Detect which cell encompasses the target text, then output its [x, y] center coordinate. 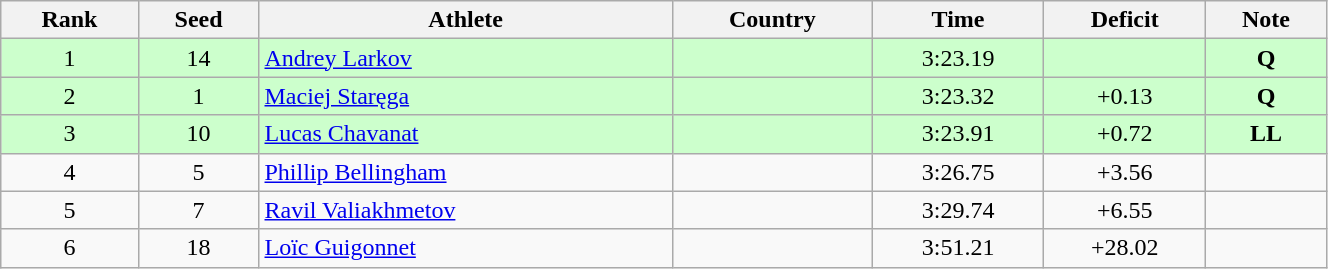
Ravil Valiakhmetov [466, 210]
Seed [198, 20]
+0.13 [1125, 96]
LL [1266, 134]
Andrey Larkov [466, 58]
7 [198, 210]
Rank [70, 20]
14 [198, 58]
Deficit [1125, 20]
Country [772, 20]
4 [70, 172]
3:26.75 [958, 172]
3:29.74 [958, 210]
3:51.21 [958, 248]
Maciej Staręga [466, 96]
Loïc Guigonnet [466, 248]
Time [958, 20]
+3.56 [1125, 172]
Lucas Chavanat [466, 134]
Note [1266, 20]
18 [198, 248]
Phillip Bellingham [466, 172]
3:23.91 [958, 134]
10 [198, 134]
6 [70, 248]
+0.72 [1125, 134]
+28.02 [1125, 248]
3:23.19 [958, 58]
2 [70, 96]
3 [70, 134]
Athlete [466, 20]
+6.55 [1125, 210]
3:23.32 [958, 96]
